Output the [X, Y] coordinate of the center of the cell containing the given text.  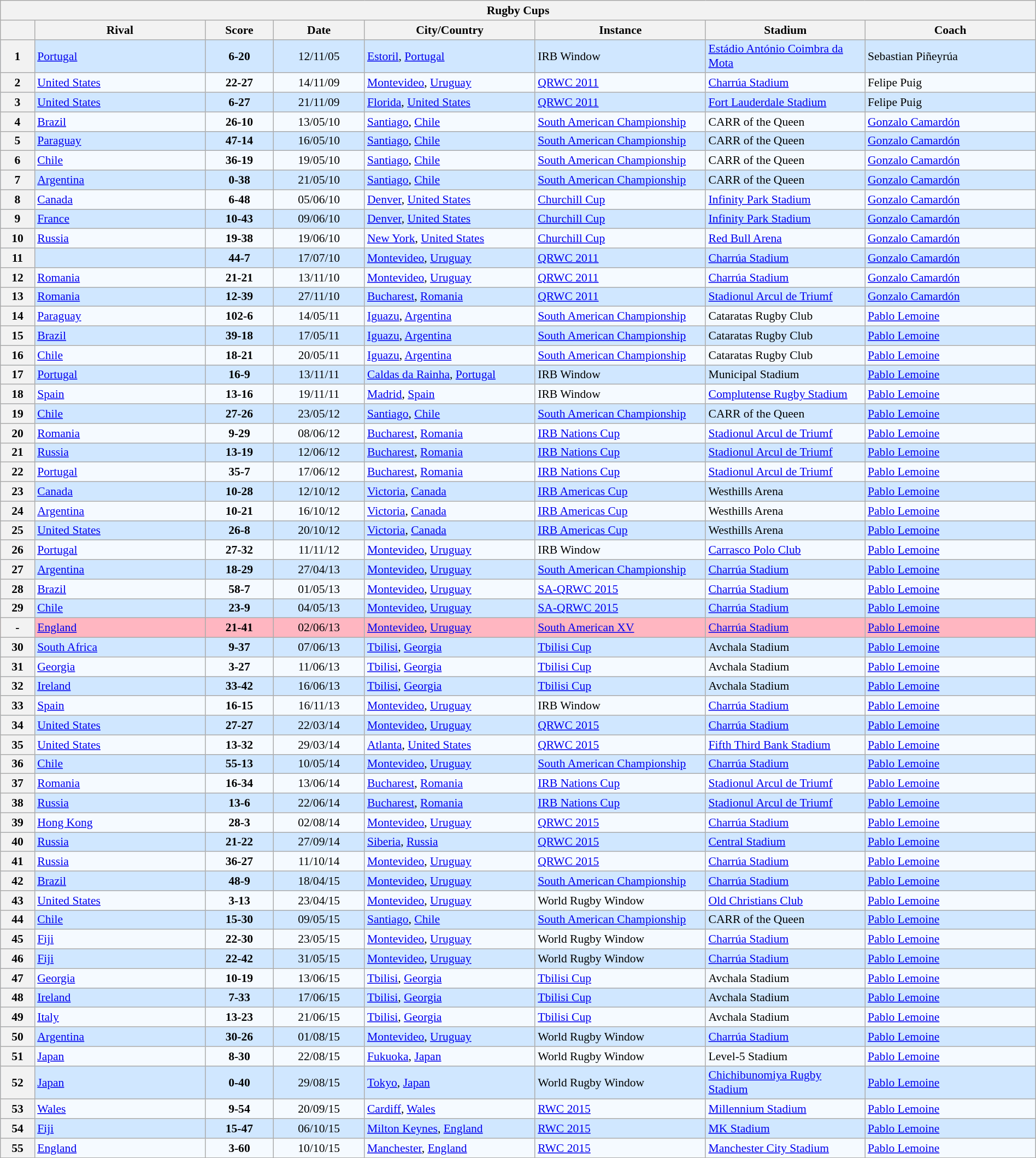
Rugby Cups [518, 10]
Hong Kong [120, 822]
Madrid, Spain [450, 395]
28-3 [239, 822]
11/11/12 [319, 550]
Rival [120, 30]
46 [17, 959]
Atlanta, United States [450, 745]
Old Christians Club [785, 901]
Carrasco Polo Club [785, 550]
32 [17, 686]
23/05/15 [319, 939]
21-22 [239, 842]
9-29 [239, 433]
44-7 [239, 258]
16/11/13 [319, 706]
23-9 [239, 608]
10-43 [239, 219]
21/11/09 [319, 102]
17/06/15 [319, 998]
06/10/15 [319, 1128]
01/08/15 [319, 1037]
28 [17, 589]
13-16 [239, 395]
10-21 [239, 511]
49 [17, 1018]
29 [17, 608]
22-30 [239, 939]
20/10/12 [319, 531]
13/11/11 [319, 375]
15-30 [239, 920]
47-14 [239, 141]
51 [17, 1056]
6-48 [239, 199]
02/08/14 [319, 822]
Coach [950, 30]
15 [17, 336]
22/06/14 [319, 803]
09/06/10 [319, 219]
France [120, 219]
45 [17, 939]
South Africa [120, 648]
14/05/11 [319, 316]
Chichibunomiya Rugby Stadium [785, 1082]
10 [17, 239]
43 [17, 901]
21-21 [239, 278]
16-15 [239, 706]
36-27 [239, 862]
12 [17, 278]
13-19 [239, 452]
Italy [120, 1018]
102-6 [239, 316]
10/05/14 [319, 764]
Level-5 Stadium [785, 1056]
07/06/13 [319, 648]
54 [17, 1128]
27/11/10 [319, 297]
9-54 [239, 1109]
6-27 [239, 102]
9 [17, 219]
19/06/10 [319, 239]
47 [17, 978]
31/05/15 [319, 959]
15-47 [239, 1128]
6 [17, 161]
48-9 [239, 881]
29/08/15 [319, 1082]
24 [17, 511]
27 [17, 569]
23 [17, 492]
Score [239, 30]
Manchester, England [450, 1148]
16 [17, 355]
19/05/10 [319, 161]
10-19 [239, 978]
12-39 [239, 297]
13/06/14 [319, 784]
36-19 [239, 161]
City/Country [450, 30]
53 [17, 1109]
Caldas da Rainha, Portugal [450, 375]
27/09/14 [319, 842]
Fukuoka, Japan [450, 1056]
Stadium [785, 30]
12/10/12 [319, 492]
11/10/14 [319, 862]
04/05/13 [319, 608]
Millennium Stadium [785, 1109]
29/03/14 [319, 745]
16-34 [239, 784]
8-30 [239, 1056]
20 [17, 433]
33-42 [239, 686]
13/05/10 [319, 122]
18-29 [239, 569]
New York, United States [450, 239]
17/07/10 [319, 258]
12/11/05 [319, 56]
30 [17, 648]
3 [17, 102]
1 [17, 56]
14 [17, 316]
27-26 [239, 414]
42 [17, 881]
7-33 [239, 998]
13 [17, 297]
22 [17, 472]
Estoril, Portugal [450, 56]
3-13 [239, 901]
19/11/11 [319, 395]
Municipal Stadium [785, 375]
11 [17, 258]
16/06/13 [319, 686]
Central Stadium [785, 842]
18/04/15 [319, 881]
Tokyo, Japan [450, 1082]
17 [17, 375]
Florida, United States [450, 102]
21/05/10 [319, 180]
7 [17, 180]
4 [17, 122]
33 [17, 706]
25 [17, 531]
13/06/15 [319, 978]
5 [17, 141]
19 [17, 414]
- [17, 628]
48 [17, 998]
22-27 [239, 83]
22-42 [239, 959]
39 [17, 822]
09/05/15 [319, 920]
13-23 [239, 1018]
3-27 [239, 667]
16-9 [239, 375]
26-10 [239, 122]
40 [17, 842]
27/04/13 [319, 569]
18 [17, 395]
35-7 [239, 472]
3-60 [239, 1148]
55 [17, 1148]
30-26 [239, 1037]
23/05/12 [319, 414]
34 [17, 725]
Sebastian Piñeyrúa [950, 56]
9-37 [239, 648]
0-40 [239, 1082]
2 [17, 83]
27-32 [239, 550]
39-18 [239, 336]
44 [17, 920]
41 [17, 862]
55-13 [239, 764]
Milton Keynes, England [450, 1128]
20/09/15 [319, 1109]
02/06/13 [319, 628]
Instance [620, 30]
58-7 [239, 589]
16/10/12 [319, 511]
Cardiff, Wales [450, 1109]
MK Stadium [785, 1128]
38 [17, 803]
16/05/10 [319, 141]
Fifth Third Bank Stadium [785, 745]
21 [17, 452]
Red Bull Arena [785, 239]
26 [17, 550]
11/06/13 [319, 667]
08/06/12 [319, 433]
Siberia, Russia [450, 842]
50 [17, 1037]
27-27 [239, 725]
Wales [120, 1109]
36 [17, 764]
31 [17, 667]
22/08/15 [319, 1056]
01/05/13 [319, 589]
17/05/11 [319, 336]
37 [17, 784]
Manchester City Stadium [785, 1148]
13-6 [239, 803]
Date [319, 30]
13/11/10 [319, 278]
Estádio António Coimbra da Mota [785, 56]
Fort Lauderdale Stadium [785, 102]
21-41 [239, 628]
52 [17, 1082]
19-38 [239, 239]
21/06/15 [319, 1018]
Complutense Rugby Stadium [785, 395]
22/03/14 [319, 725]
10-28 [239, 492]
20/05/11 [319, 355]
12/06/12 [319, 452]
South American XV [620, 628]
6-20 [239, 56]
05/06/10 [319, 199]
10/10/15 [319, 1148]
0-38 [239, 180]
26-8 [239, 531]
13-32 [239, 745]
8 [17, 199]
35 [17, 745]
17/06/12 [319, 472]
23/04/15 [319, 901]
14/11/09 [319, 83]
18-21 [239, 355]
